Locate the cell with the specified text and output its [X, Y] center coordinate. 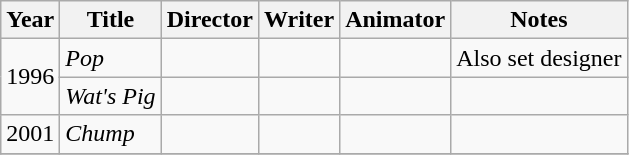
Animator [396, 20]
Wat's Pig [110, 96]
Director [210, 20]
Writer [298, 20]
Also set designer [539, 58]
2001 [30, 134]
Notes [539, 20]
Title [110, 20]
Chump [110, 134]
Year [30, 20]
1996 [30, 77]
Pop [110, 58]
